Locate the cell with the specified text and output its [x, y] center coordinate. 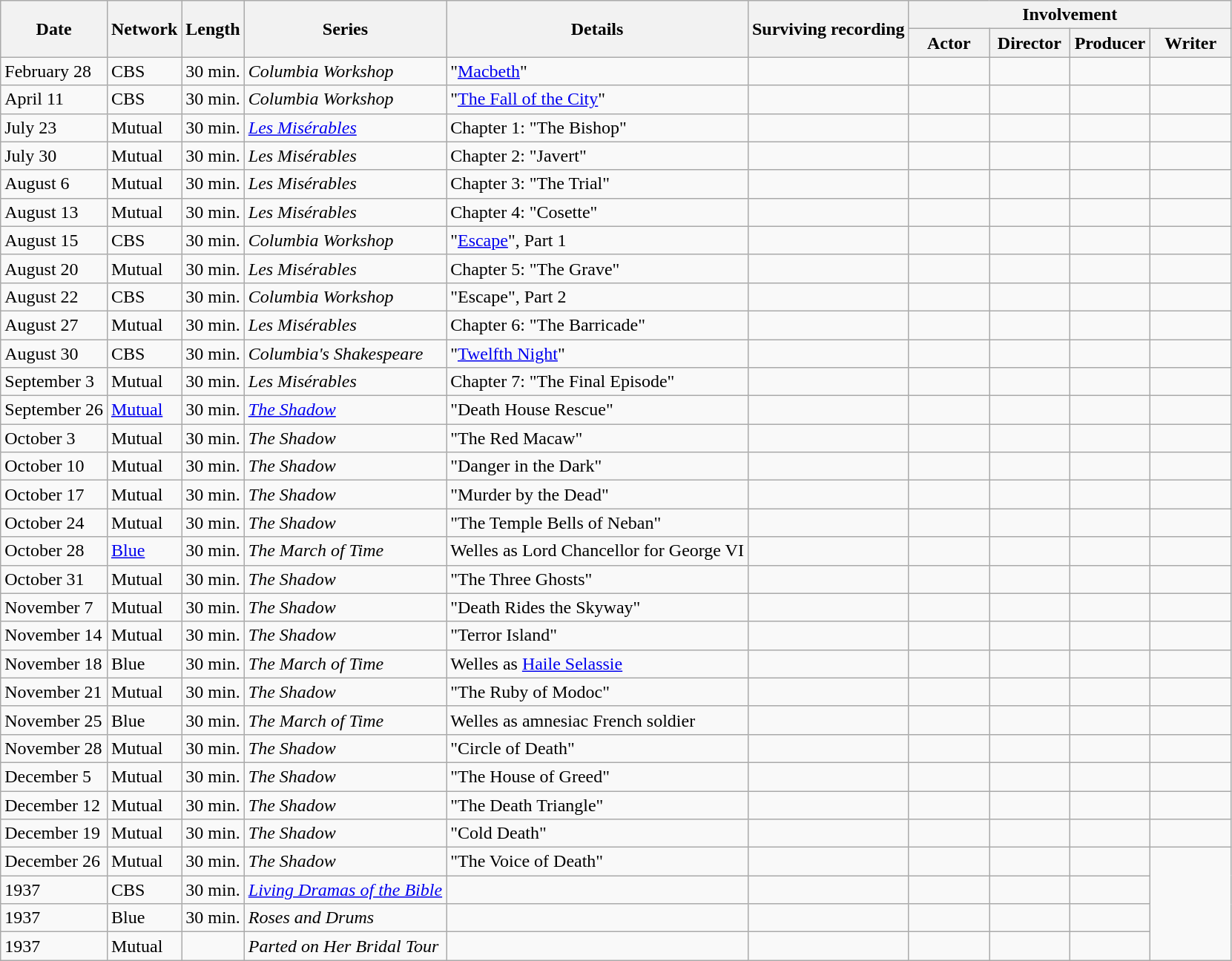
Producer [1110, 43]
"Twelfth Night" [598, 354]
"The Voice of Death" [598, 862]
"Death House Rescue" [598, 410]
"The House of Greed" [598, 776]
December 26 [54, 862]
November 7 [54, 607]
"Circle of Death" [598, 748]
August 6 [54, 184]
September 3 [54, 382]
Actor [949, 43]
November 21 [54, 692]
"The Red Macaw" [598, 438]
Chapter 7: "The Final Episode" [598, 382]
August 27 [54, 325]
Parted on Her Bridal Tour [345, 946]
Date [54, 29]
Series [345, 29]
October 17 [54, 495]
"Murder by the Dead" [598, 495]
August 13 [54, 212]
December 12 [54, 805]
Chapter 5: "The Grave" [598, 268]
"Danger in the Dark" [598, 466]
October 31 [54, 579]
Chapter 2: "Javert" [598, 156]
October 10 [54, 466]
"Escape", Part 1 [598, 240]
November 28 [54, 748]
"The Death Triangle" [598, 805]
"Macbeth" [598, 71]
August 22 [54, 297]
Chapter 3: "The Trial" [598, 184]
Chapter 1: "The Bishop" [598, 128]
August 20 [54, 268]
"Terror Island" [598, 635]
"Cold Death" [598, 833]
December 5 [54, 776]
Living Dramas of the Bible [345, 890]
"The Temple Bells of Neban" [598, 523]
Surviving recording [828, 29]
Involvement [1070, 15]
Chapter 4: "Cosette" [598, 212]
"The Ruby of Modoc" [598, 692]
November 25 [54, 720]
Chapter 6: "The Barricade" [598, 325]
Welles as Lord Chancellor for George VI [598, 551]
Columbia's Shakespeare [345, 354]
October 28 [54, 551]
"Escape", Part 2 [598, 297]
August 30 [54, 354]
"Death Rides the Skyway" [598, 607]
July 23 [54, 128]
Director [1030, 43]
October 24 [54, 523]
October 3 [54, 438]
February 28 [54, 71]
April 11 [54, 99]
September 26 [54, 410]
Network [144, 29]
Welles as Haile Selassie [598, 664]
August 15 [54, 240]
November 14 [54, 635]
December 19 [54, 833]
"The Fall of the City" [598, 99]
Length [213, 29]
Writer [1191, 43]
November 18 [54, 664]
July 30 [54, 156]
"The Three Ghosts" [598, 579]
Welles as amnesiac French soldier [598, 720]
Details [598, 29]
Roses and Drums [345, 918]
